Capture the cell that displays the provided text and extract its (X, Y) central coordinate. 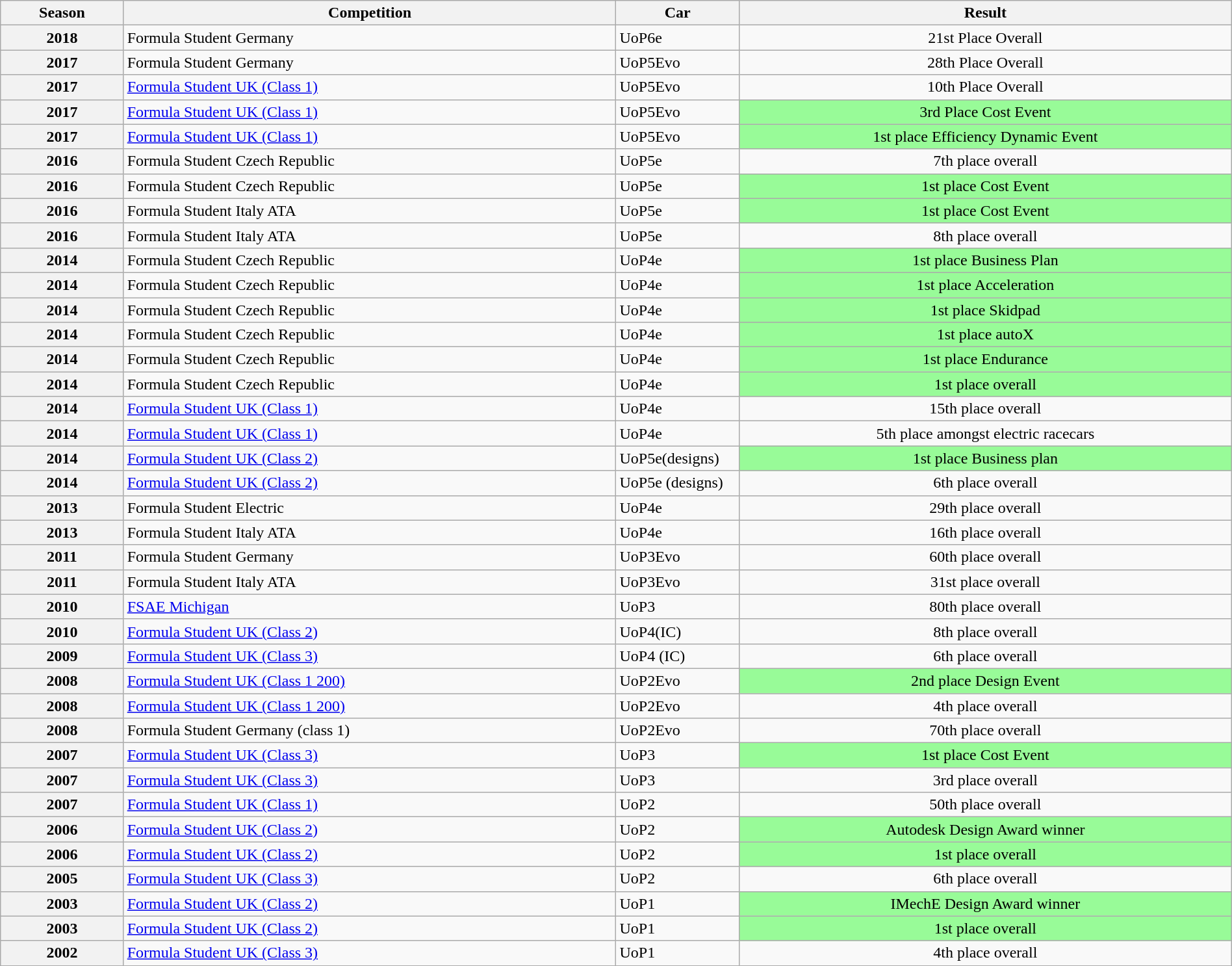
2005 (62, 879)
28th Place Overall (985, 62)
1st place autoX (985, 335)
Competition (370, 13)
29th place overall (985, 508)
7th place overall (985, 161)
1st place Endurance (985, 359)
1st place Efficiency Dynamic Event (985, 137)
2002 (62, 953)
21st Place Overall (985, 38)
2nd place Design Event (985, 681)
31st place overall (985, 582)
5th place amongst electric racecars (985, 434)
FSAE Michigan (370, 607)
3rd place overall (985, 780)
80th place overall (985, 607)
1st place Business plan (985, 458)
60th place overall (985, 557)
15th place overall (985, 409)
1st place Acceleration (985, 285)
IMechE Design Award winner (985, 904)
3rd Place Cost Event (985, 112)
1st place Business Plan (985, 260)
UoP5e(designs) (677, 458)
10th Place Overall (985, 87)
Formula Student Electric (370, 508)
UoP6e (677, 38)
50th place overall (985, 805)
Formula Student Germany (class 1) (370, 731)
Autodesk Design Award winner (985, 829)
1st place Skidpad (985, 310)
Car (677, 13)
2018 (62, 38)
Season (62, 13)
Result (985, 13)
UoP4 (IC) (677, 656)
2009 (62, 656)
16th place overall (985, 532)
UoP5e (designs) (677, 483)
UoP4(IC) (677, 631)
70th place overall (985, 731)
